Find where the given text appears and provide that cell's center as [X, Y] coordinate. 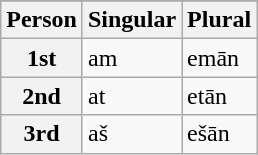
3rd [42, 134]
Singular [132, 20]
emān [220, 58]
Plural [220, 20]
aš [132, 134]
etān [220, 96]
ešān [220, 134]
Person [42, 20]
1st [42, 58]
at [132, 96]
am [132, 58]
2nd [42, 96]
